Locate the cell with the specified text and output its (X, Y) center coordinate. 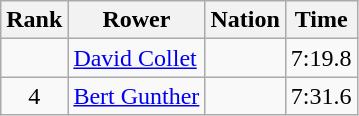
Rower (136, 20)
Nation (245, 20)
David Collet (136, 58)
Bert Gunther (136, 96)
7:19.8 (321, 58)
Rank (34, 20)
Time (321, 20)
4 (34, 96)
7:31.6 (321, 96)
